Find where the given text appears and provide that cell's center as (X, Y) coordinate. 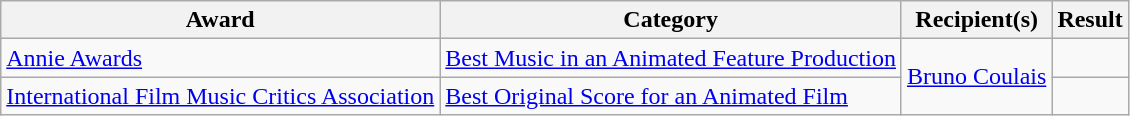
Best Original Score for an Animated Film (671, 96)
Award (220, 20)
Result (1090, 20)
Annie Awards (220, 58)
Best Music in an Animated Feature Production (671, 58)
Bruno Coulais (976, 77)
Recipient(s) (976, 20)
Category (671, 20)
International Film Music Critics Association (220, 96)
